Provide the [X, Y] coordinate of the cell's center where the given text is located.  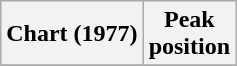
Chart (1977) [72, 34]
Peakposition [189, 34]
